Return the [x, y] coordinate for the center point of the cell that contains the specified text.  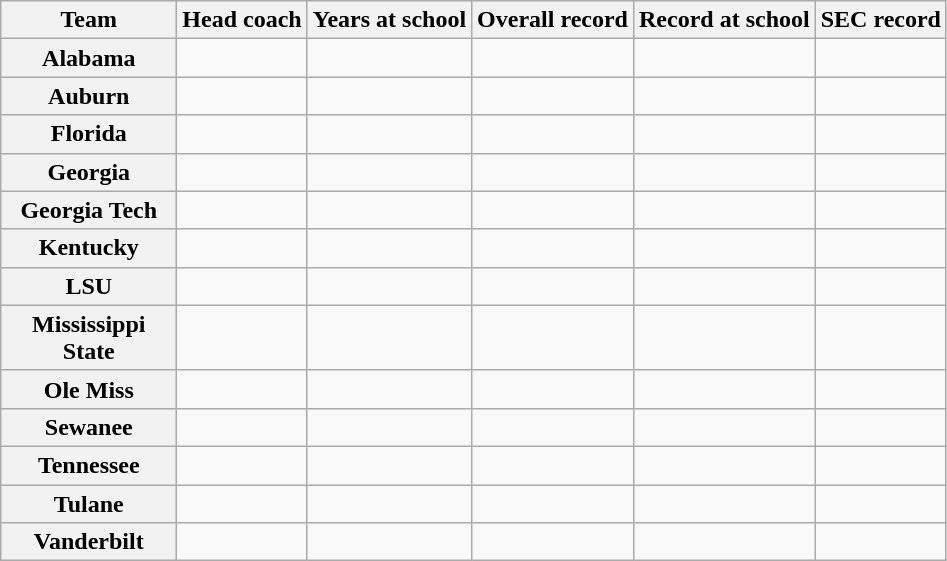
Tennessee [89, 465]
LSU [89, 286]
Mississippi State [89, 338]
Overall record [553, 20]
Alabama [89, 58]
Head coach [242, 20]
Years at school [389, 20]
Sewanee [89, 427]
Kentucky [89, 248]
Georgia Tech [89, 210]
Auburn [89, 96]
Ole Miss [89, 389]
Record at school [724, 20]
Georgia [89, 172]
Tulane [89, 503]
Florida [89, 134]
Vanderbilt [89, 542]
SEC record [880, 20]
Team [89, 20]
